Search for the cell housing the specified text and yield its [X, Y] center coordinate. 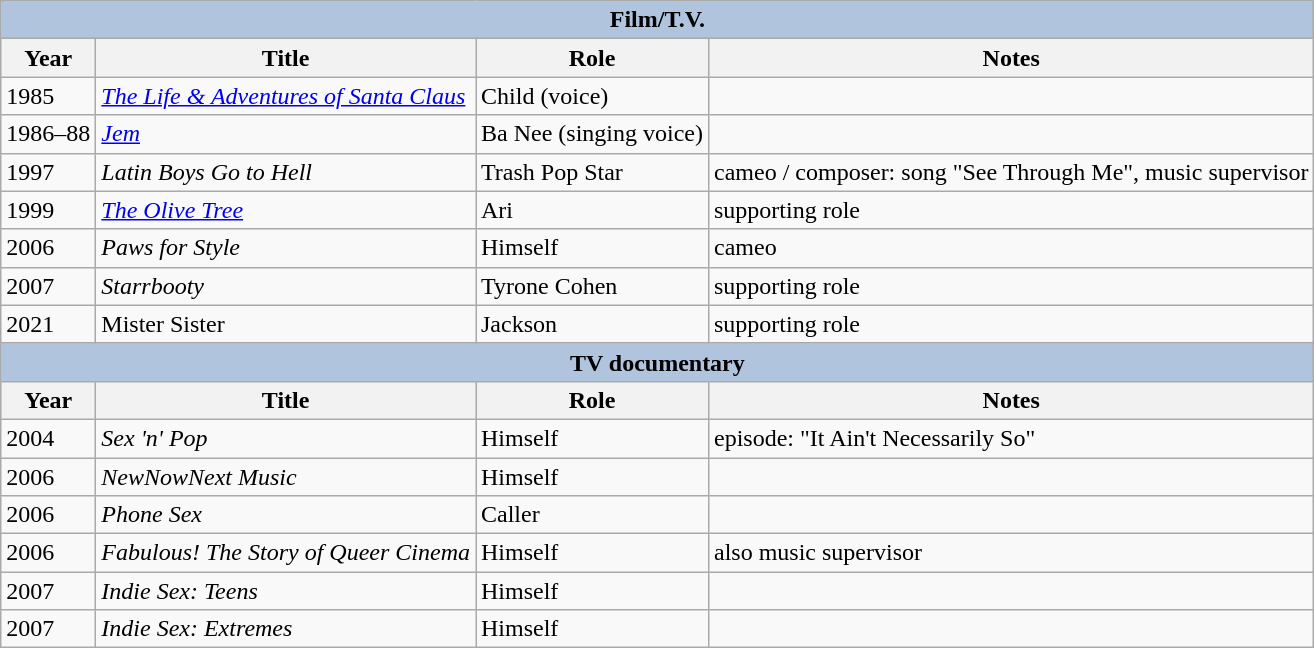
Child (voice) [592, 96]
Starrbooty [286, 286]
Fabulous! The Story of Queer Cinema [286, 553]
The Olive Tree [286, 210]
1985 [48, 96]
Film/T.V. [658, 20]
Phone Sex [286, 515]
Jem [286, 134]
cameo / composer: song "See Through Me", music supervisor [1010, 172]
1997 [48, 172]
The Life & Adventures of Santa Claus [286, 96]
Caller [592, 515]
NewNowNext Music [286, 477]
TV documentary [658, 362]
Indie Sex: Teens [286, 591]
Trash Pop Star [592, 172]
Indie Sex: Extremes [286, 629]
Sex 'n' Pop [286, 438]
Latin Boys Go to Hell [286, 172]
Tyrone Cohen [592, 286]
2004 [48, 438]
cameo [1010, 248]
Jackson [592, 324]
1999 [48, 210]
also music supervisor [1010, 553]
2021 [48, 324]
1986–88 [48, 134]
Ba Nee (singing voice) [592, 134]
episode: "It Ain't Necessarily So" [1010, 438]
Mister Sister [286, 324]
Ari [592, 210]
Paws for Style [286, 248]
